Extract the (x, y) coordinate from the center of the cell holding the provided text.  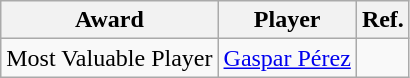
Player (287, 20)
Ref. (382, 20)
Most Valuable Player (110, 58)
Gaspar Pérez (287, 58)
Award (110, 20)
